Extract the [x, y] coordinate from the center of the cell holding the provided text.  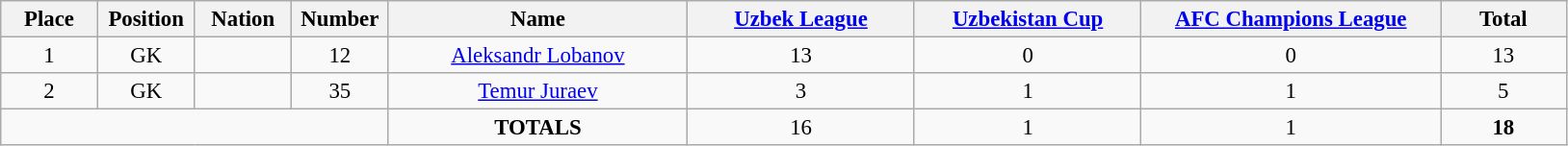
5 [1504, 91]
12 [341, 56]
18 [1504, 128]
Uzbekistan Cup [1028, 19]
Temur Juraev [537, 91]
35 [341, 91]
16 [801, 128]
AFC Champions League [1291, 19]
Total [1504, 19]
Uzbek League [801, 19]
Nation [243, 19]
Name [537, 19]
3 [801, 91]
Position [146, 19]
Place [50, 19]
2 [50, 91]
TOTALS [537, 128]
Number [341, 19]
Aleksandr Lobanov [537, 56]
